Determine the (x, y) coordinate at the center of the cell enclosing the given text.  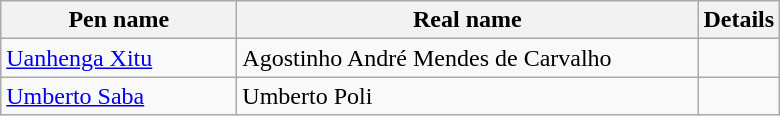
Agostinho André Mendes de Carvalho (468, 58)
Umberto Poli (468, 96)
Real name (468, 20)
Pen name (119, 20)
Umberto Saba (119, 96)
Uanhenga Xitu (119, 58)
Details (739, 20)
